Detect which cell encompasses the target text, then output its [X, Y] center coordinate. 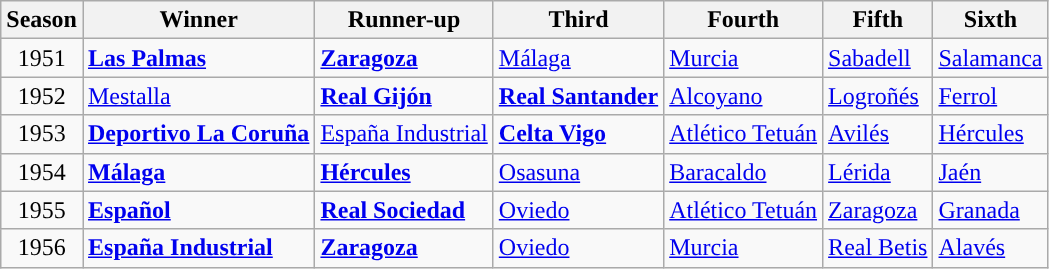
Lérida [878, 172]
Jaén [990, 172]
Winner [198, 20]
Runner-up [404, 20]
Real Gijón [404, 96]
Fifth [878, 20]
1954 [42, 172]
Sabadell [878, 58]
Salamanca [990, 58]
Deportivo La Coruña [198, 134]
Logroñés [878, 96]
Osasuna [578, 172]
1955 [42, 210]
Season [42, 20]
Granada [990, 210]
Real Santander [578, 96]
Español [198, 210]
1951 [42, 58]
Baracaldo [744, 172]
Alavés [990, 248]
Third [578, 20]
Sixth [990, 20]
Mestalla [198, 96]
1956 [42, 248]
1953 [42, 134]
Real Sociedad [404, 210]
Ferrol [990, 96]
Las Palmas [198, 58]
Celta Vigo [578, 134]
Fourth [744, 20]
Alcoyano [744, 96]
1952 [42, 96]
Real Betis [878, 248]
Avilés [878, 134]
